Detect which cell encompasses the target text, then output its (x, y) center coordinate. 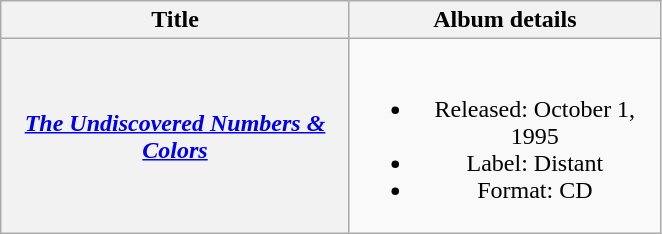
Released: October 1, 1995Label: DistantFormat: CD (504, 136)
Album details (504, 20)
Title (176, 20)
The Undiscovered Numbers & Colors (176, 136)
